Return the [x, y] coordinate for the center point of the cell that contains the specified text.  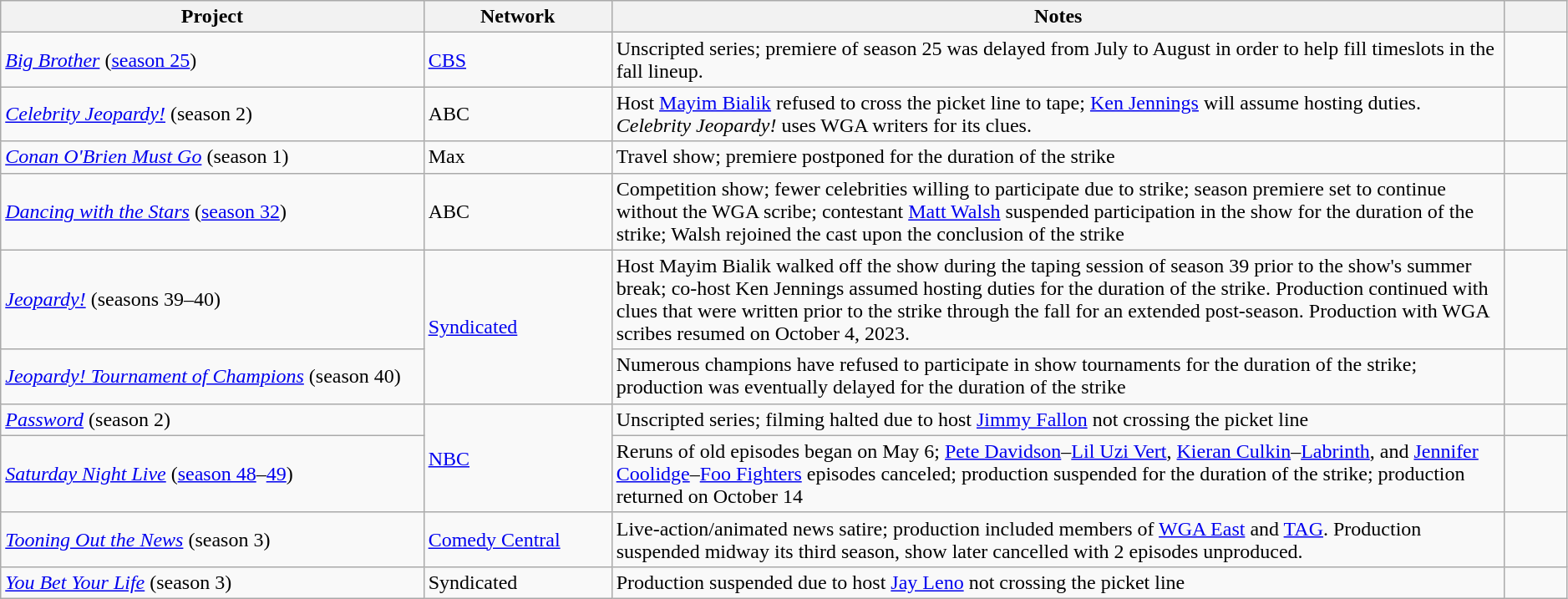
Saturday Night Live (season 48–49) [212, 474]
Notes [1058, 17]
Jeopardy! Tournament of Champions (season 40) [212, 376]
Celebrity Jeopardy! (season 2) [212, 114]
Max [518, 157]
Project [212, 17]
Tooning Out the News (season 3) [212, 540]
Unscripted series; filming halted due to host Jimmy Fallon not crossing the picket line [1058, 419]
Password (season 2) [212, 419]
Conan O'Brien Must Go (season 1) [212, 157]
Dancing with the Stars (season 32) [212, 211]
Travel show; premiere postponed for the duration of the strike [1058, 157]
Network [518, 17]
Big Brother (season 25) [212, 60]
Production suspended due to host Jay Leno not crossing the picket line [1058, 582]
Unscripted series; premiere of season 25 was delayed from July to August in order to help fill timeslots in the fall lineup. [1058, 60]
You Bet Your Life (season 3) [212, 582]
Jeopardy! (seasons 39–40) [212, 299]
Comedy Central [518, 540]
CBS [518, 60]
NBC [518, 458]
